From the cell containing the given text, extract its center point as (X, Y) coordinate. 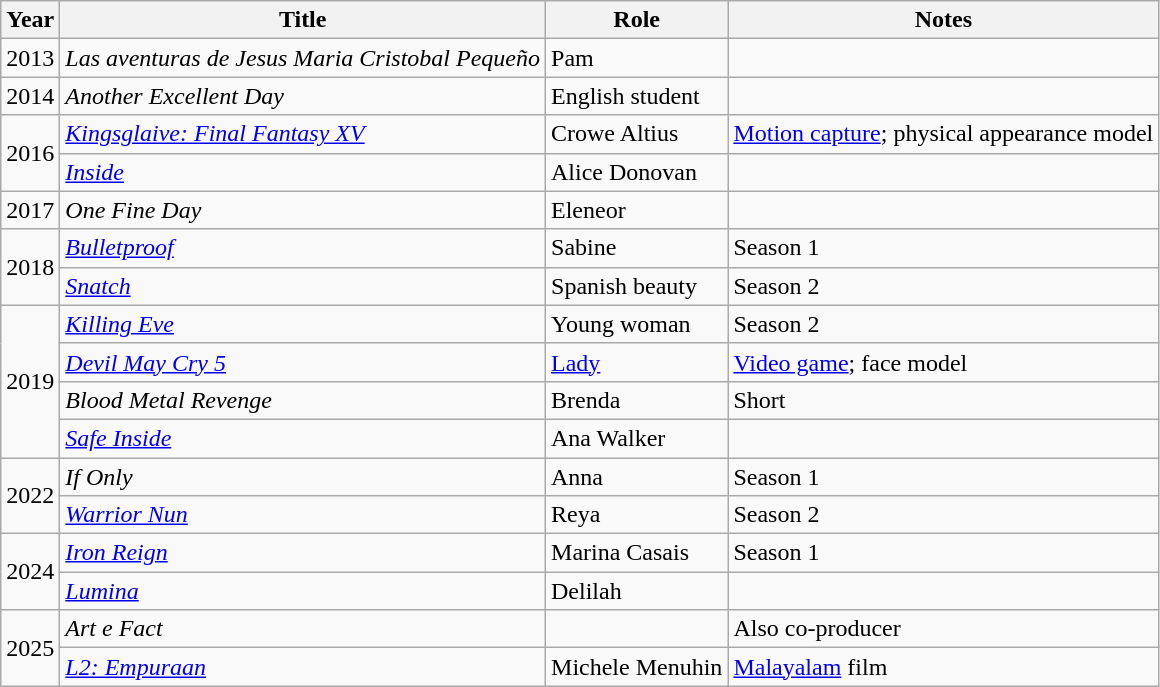
Pam (637, 58)
Reya (637, 515)
English student (637, 96)
Alice Donovan (637, 172)
Young woman (637, 324)
2022 (30, 496)
Also co-producer (944, 629)
Kingsglaive: Final Fantasy XV (303, 134)
Ana Walker (637, 438)
Snatch (303, 286)
Bulletproof (303, 248)
Safe Inside (303, 438)
Inside (303, 172)
2017 (30, 210)
2018 (30, 267)
2024 (30, 572)
Lady (637, 362)
L2: Empuraan (303, 667)
Art e Fact (303, 629)
Eleneor (637, 210)
Lumina (303, 591)
Devil May Cry 5 (303, 362)
Another Excellent Day (303, 96)
If Only (303, 477)
Crowe Altius (637, 134)
Michele Menuhin (637, 667)
Blood Metal Revenge (303, 400)
Malayalam film (944, 667)
Spanish beauty (637, 286)
Motion capture; physical appearance model (944, 134)
Short (944, 400)
Sabine (637, 248)
Anna (637, 477)
Warrior Nun (303, 515)
2019 (30, 381)
Killing Eve (303, 324)
Las aventuras de Jesus Maria Cristobal Pequeño (303, 58)
Delilah (637, 591)
2013 (30, 58)
Year (30, 20)
Marina Casais (637, 553)
Iron Reign (303, 553)
Video game; face model (944, 362)
Brenda (637, 400)
2025 (30, 648)
One Fine Day (303, 210)
2014 (30, 96)
Title (303, 20)
Role (637, 20)
Notes (944, 20)
2016 (30, 153)
